Scan for the cell matching the given text and deliver its [x, y] coordinate at center. 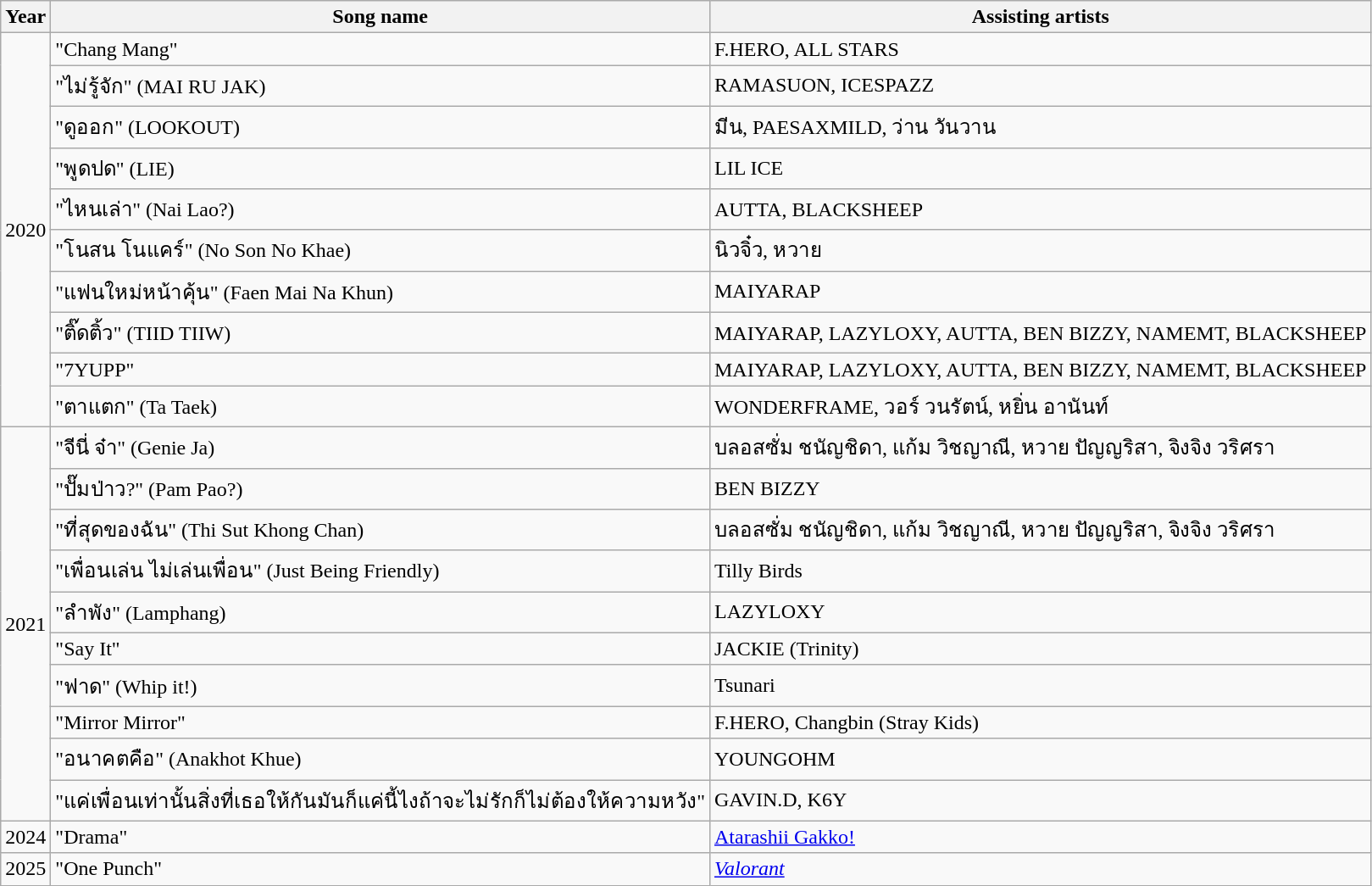
"Mirror Mirror" [380, 722]
AUTTA, BLACKSHEEP [1041, 210]
"ตาแตก" (Ta Taek) [380, 407]
มีน, PAESAXMILD, ว่าน วันวาน [1041, 127]
WONDERFRAME, วอร์ วนรัตน์, หยิ่น อานันท์ [1041, 407]
Year [25, 17]
Valorant [1041, 869]
2021 [25, 624]
2024 [25, 837]
Assisting artists [1041, 17]
2025 [25, 869]
"จีนี่ จ๋า" (Genie Ja) [380, 448]
"7YUPP" [380, 370]
GAVIN.D, K6Y [1041, 800]
MAIYARAP [1041, 292]
นิวจิ๋ว, หวาย [1041, 251]
Song name [380, 17]
"พูดปด" (LIE) [380, 168]
"เพื่อนเล่น ไม่เล่นเพื่อน" (Just Being Friendly) [380, 571]
RAMASUON, ICESPAZZ [1041, 86]
"โนสน โนแคร์" (No Son No Khae) [380, 251]
"ติ๊ดติ้ว" (TIID TIIW) [380, 332]
"ลำพัง" (Lamphang) [380, 612]
BEN BIZZY [1041, 488]
YOUNGOHM [1041, 760]
"แค่เพื่อนเท่านั้นสิ่งที่เธอให้กันมันก็แค่นี้ไงถ้าจะไม่รักก็ไม่ต้องให้ความหวัง" [380, 800]
"ปั๊มป่าว?" (Pam Pao?) [380, 488]
"ดูออก" (LOOKOUT) [380, 127]
"One Punch" [380, 869]
"ฟาด" (Whip it!) [380, 685]
"Drama" [380, 837]
Tilly Birds [1041, 571]
"ที่สุดของฉัน" (Thi Sut Khong Chan) [380, 531]
F.HERO, ALL STARS [1041, 49]
"ไหนเล่า" (Nai Lao?) [380, 210]
"แฟนใหม่หน้าคุ้น" (Faen Mai Na Khun) [380, 292]
LIL ICE [1041, 168]
Tsunari [1041, 685]
"Say It" [380, 649]
LAZYLOXY [1041, 612]
F.HERO, Changbin (Stray Kids) [1041, 722]
"Chang Mang" [380, 49]
"อนาคตคือ" (Anakhot Khue) [380, 760]
Atarashii Gakko! [1041, 837]
2020 [25, 231]
"ไม่รู้จัก" (MAI RU JAK) [380, 86]
JACKIE (Trinity) [1041, 649]
